Pinpoint the cell where the given text exists, returning its (X, Y) midpoint coordinate. 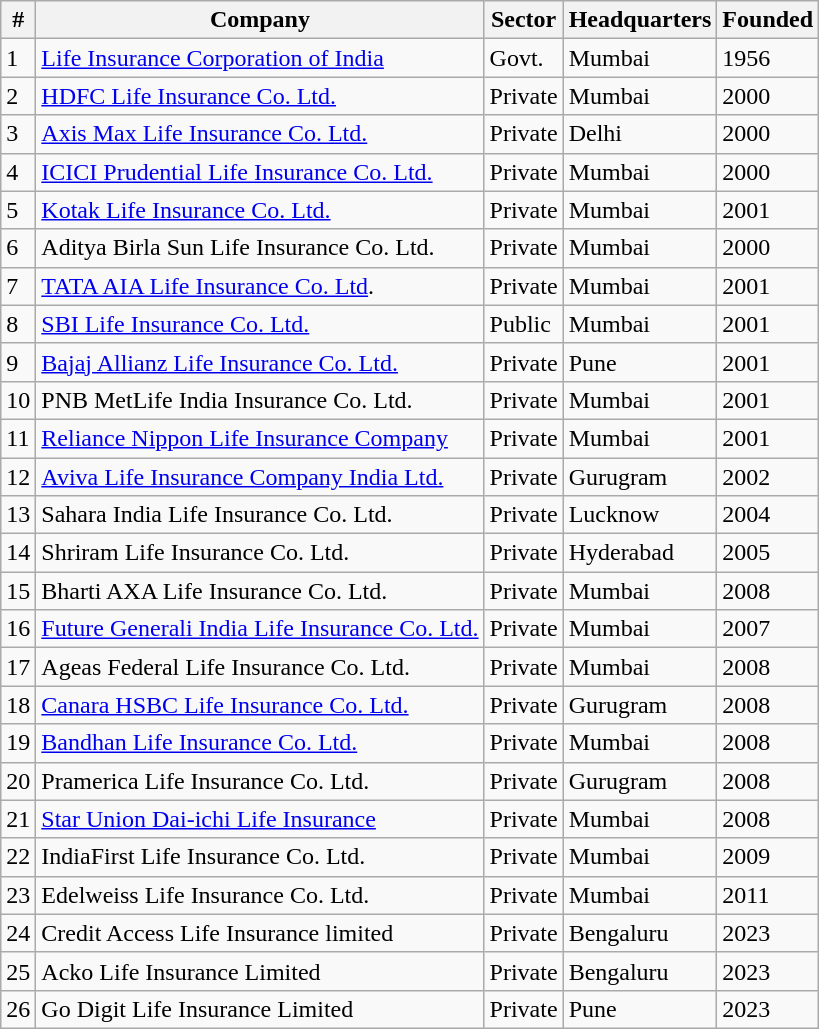
22 (18, 857)
IndiaFirst Life Insurance Co. Ltd. (260, 857)
17 (18, 667)
11 (18, 438)
8 (18, 324)
2002 (768, 477)
Aditya Birla Sun Life Insurance Co. Ltd. (260, 248)
Star Union Dai-ichi Life Insurance (260, 819)
Reliance Nippon Life Insurance Company (260, 438)
12 (18, 477)
14 (18, 553)
23 (18, 895)
Headquarters (640, 20)
13 (18, 515)
10 (18, 400)
Sector (524, 20)
5 (18, 210)
HDFC Life Insurance Co. Ltd. (260, 96)
2009 (768, 857)
TATA AIA Life Insurance Co. Ltd. (260, 286)
ICICI Prudential Life Insurance Co. Ltd. (260, 172)
Ageas Federal Life Insurance Co. Ltd. (260, 667)
# (18, 20)
Aviva Life Insurance Company India Ltd. (260, 477)
Company (260, 20)
Govt. (524, 58)
21 (18, 819)
Acko Life Insurance Limited (260, 971)
2011 (768, 895)
Public (524, 324)
Edelweiss Life Insurance Co. Ltd. (260, 895)
Lucknow (640, 515)
25 (18, 971)
9 (18, 362)
Bajaj Allianz Life Insurance Co. Ltd. (260, 362)
Shriram Life Insurance Co. Ltd. (260, 553)
PNB MetLife India Insurance Co. Ltd. (260, 400)
4 (18, 172)
Delhi (640, 134)
2007 (768, 629)
15 (18, 591)
3 (18, 134)
18 (18, 705)
26 (18, 1009)
20 (18, 781)
6 (18, 248)
1956 (768, 58)
Credit Access Life Insurance limited (260, 933)
Go Digit Life Insurance Limited (260, 1009)
16 (18, 629)
SBI Life Insurance Co. Ltd. (260, 324)
Future Generali India Life Insurance Co. Ltd. (260, 629)
2 (18, 96)
Bharti AXA Life Insurance Co. Ltd. (260, 591)
1 (18, 58)
Kotak Life Insurance Co. Ltd. (260, 210)
Founded (768, 20)
Sahara India Life Insurance Co. Ltd. (260, 515)
Pramerica Life Insurance Co. Ltd. (260, 781)
Axis Max Life Insurance Co. Ltd. (260, 134)
2005 (768, 553)
Canara HSBC Life Insurance Co. Ltd. (260, 705)
24 (18, 933)
7 (18, 286)
Hyderabad (640, 553)
Life Insurance Corporation of India (260, 58)
2004 (768, 515)
19 (18, 743)
Bandhan Life Insurance Co. Ltd. (260, 743)
